Return (x, y) of the center of cell containing provided text 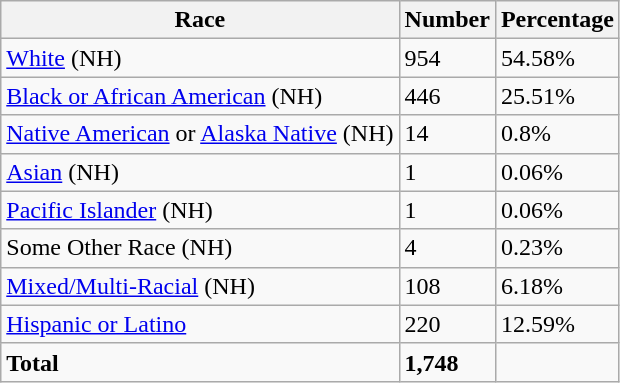
Native American or Alaska Native (NH) (200, 134)
Mixed/Multi-Racial (NH) (200, 286)
Pacific Islander (NH) (200, 210)
Number (447, 20)
1,748 (447, 362)
Asian (NH) (200, 172)
446 (447, 96)
0.23% (557, 248)
4 (447, 248)
Percentage (557, 20)
12.59% (557, 324)
0.8% (557, 134)
954 (447, 58)
220 (447, 324)
6.18% (557, 286)
54.58% (557, 58)
White (NH) (200, 58)
25.51% (557, 96)
Total (200, 362)
Hispanic or Latino (200, 324)
108 (447, 286)
Some Other Race (NH) (200, 248)
14 (447, 134)
Black or African American (NH) (200, 96)
Race (200, 20)
